Locate the cell with the specified text and output its (x, y) center coordinate. 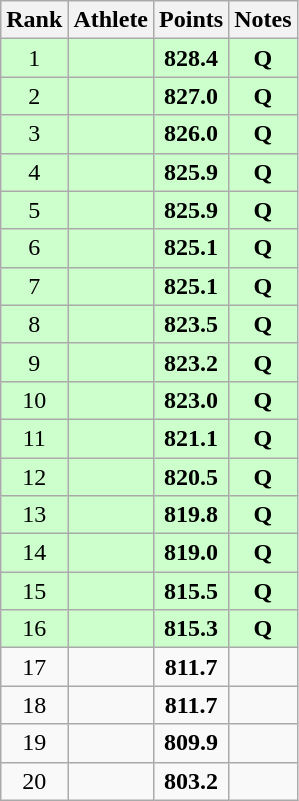
11 (34, 438)
17 (34, 667)
4 (34, 172)
823.5 (192, 324)
Points (192, 20)
7 (34, 286)
20 (34, 781)
8 (34, 324)
819.0 (192, 553)
14 (34, 553)
10 (34, 400)
5 (34, 210)
18 (34, 705)
820.5 (192, 477)
15 (34, 591)
828.4 (192, 58)
Rank (34, 20)
2 (34, 96)
815.3 (192, 629)
809.9 (192, 743)
9 (34, 362)
815.5 (192, 591)
821.1 (192, 438)
1 (34, 58)
16 (34, 629)
Athlete (111, 20)
13 (34, 515)
3 (34, 134)
Notes (263, 20)
827.0 (192, 96)
6 (34, 248)
12 (34, 477)
823.0 (192, 400)
19 (34, 743)
826.0 (192, 134)
819.8 (192, 515)
803.2 (192, 781)
823.2 (192, 362)
